Detect which cell encompasses the target text, then output its [x, y] center coordinate. 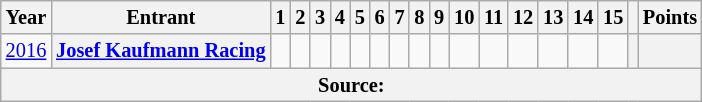
14 [583, 17]
6 [380, 17]
12 [523, 17]
8 [419, 17]
Source: [352, 85]
Entrant [160, 17]
Josef Kaufmann Racing [160, 51]
Points [670, 17]
15 [613, 17]
11 [494, 17]
1 [280, 17]
13 [553, 17]
10 [464, 17]
2 [300, 17]
5 [360, 17]
4 [340, 17]
Year [26, 17]
9 [439, 17]
3 [320, 17]
2016 [26, 51]
7 [400, 17]
